Output the [x, y] coordinate of the center of the cell containing the given text.  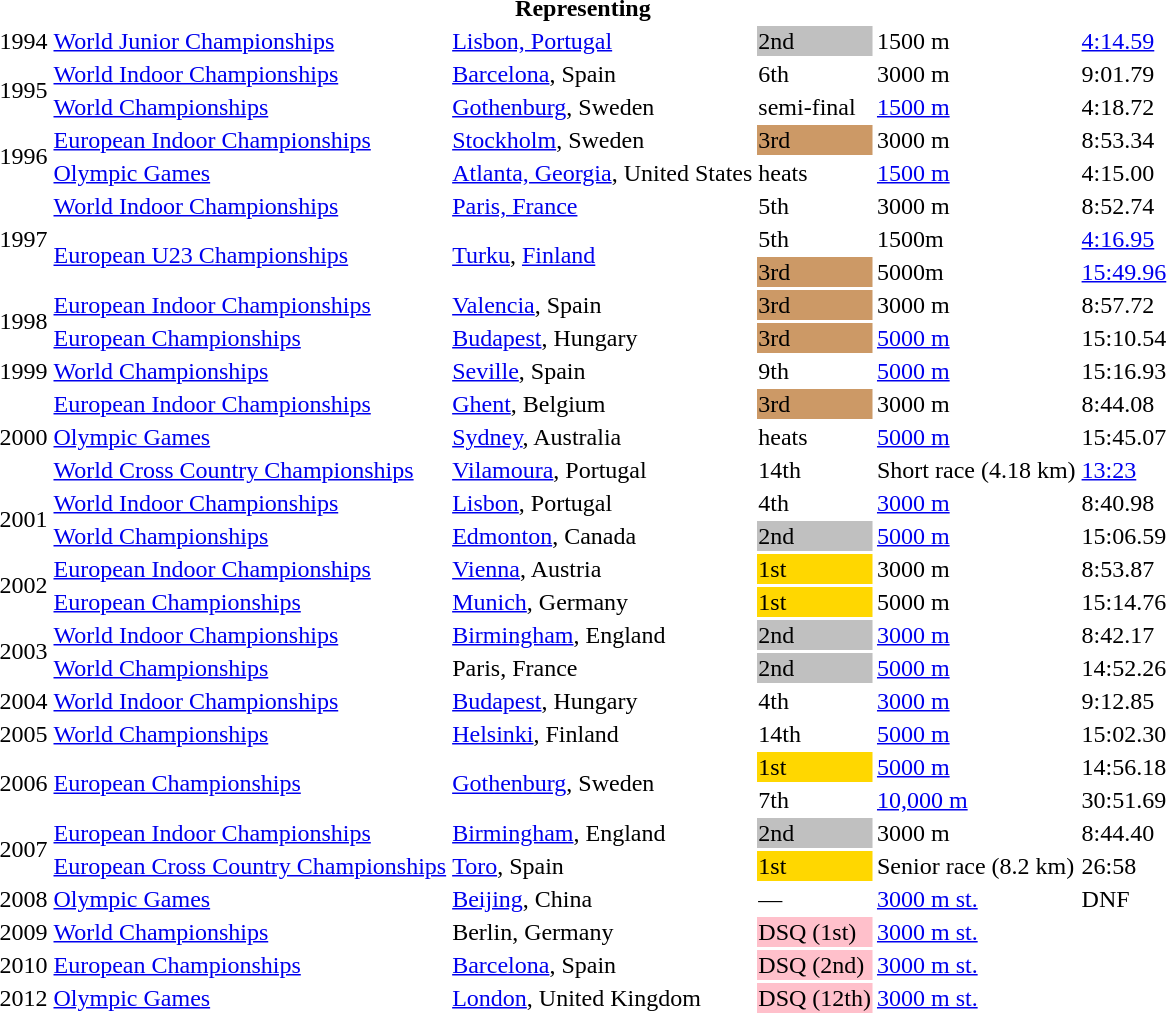
7th [815, 800]
European Cross Country Championships [250, 866]
Turku, Finland [602, 256]
Toro, Spain [602, 866]
World Junior Championships [250, 41]
Sydney, Australia [602, 437]
6th [815, 74]
London, United Kingdom [602, 998]
1500m [976, 239]
10,000 m [976, 800]
Berlin, Germany [602, 932]
Helsinki, Finland [602, 734]
European U23 Championships [250, 256]
Valencia, Spain [602, 305]
Edmonton, Canada [602, 536]
Atlanta, Georgia, United States [602, 173]
5000m [976, 272]
DSQ (1st) [815, 932]
DSQ (12th) [815, 998]
Vilamoura, Portugal [602, 470]
Stockholm, Sweden [602, 140]
Vienna, Austria [602, 569]
semi-final [815, 107]
DSQ (2nd) [815, 965]
Senior race (8.2 km) [976, 866]
— [815, 899]
Seville, Spain [602, 371]
World Cross Country Championships [250, 470]
Ghent, Belgium [602, 404]
Munich, Germany [602, 602]
Beijing, China [602, 899]
9th [815, 371]
Short race (4.18 km) [976, 470]
